Search for the cell housing the specified text and yield its [x, y] center coordinate. 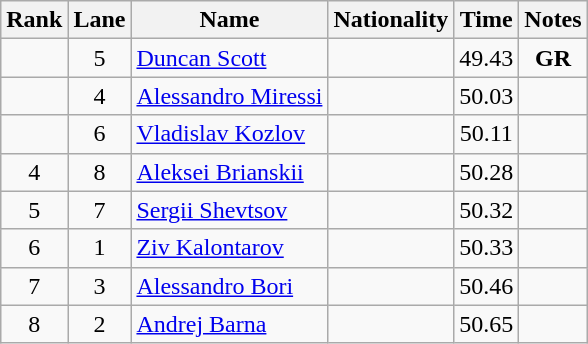
GR [553, 58]
3 [100, 286]
Alessandro Miressi [230, 96]
50.33 [486, 248]
Lane [100, 20]
1 [100, 248]
50.46 [486, 286]
Ziv Kalontarov [230, 248]
Sergii Shevtsov [230, 210]
50.65 [486, 324]
Duncan Scott [230, 58]
50.32 [486, 210]
Aleksei Brianskii [230, 172]
Rank [34, 20]
Vladislav Kozlov [230, 134]
50.11 [486, 134]
Andrej Barna [230, 324]
Time [486, 20]
Name [230, 20]
50.03 [486, 96]
Nationality [391, 20]
Alessandro Bori [230, 286]
49.43 [486, 58]
2 [100, 324]
Notes [553, 20]
50.28 [486, 172]
